Output the (X, Y) coordinate of the center of the cell containing the given text.  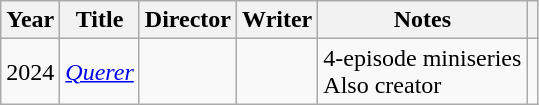
4-episode miniseriesAlso creator (422, 72)
2024 (30, 72)
Year (30, 20)
Director (188, 20)
Querer (100, 72)
Notes (422, 20)
Writer (278, 20)
Title (100, 20)
